Locate the cell with the specified text and output its (X, Y) center coordinate. 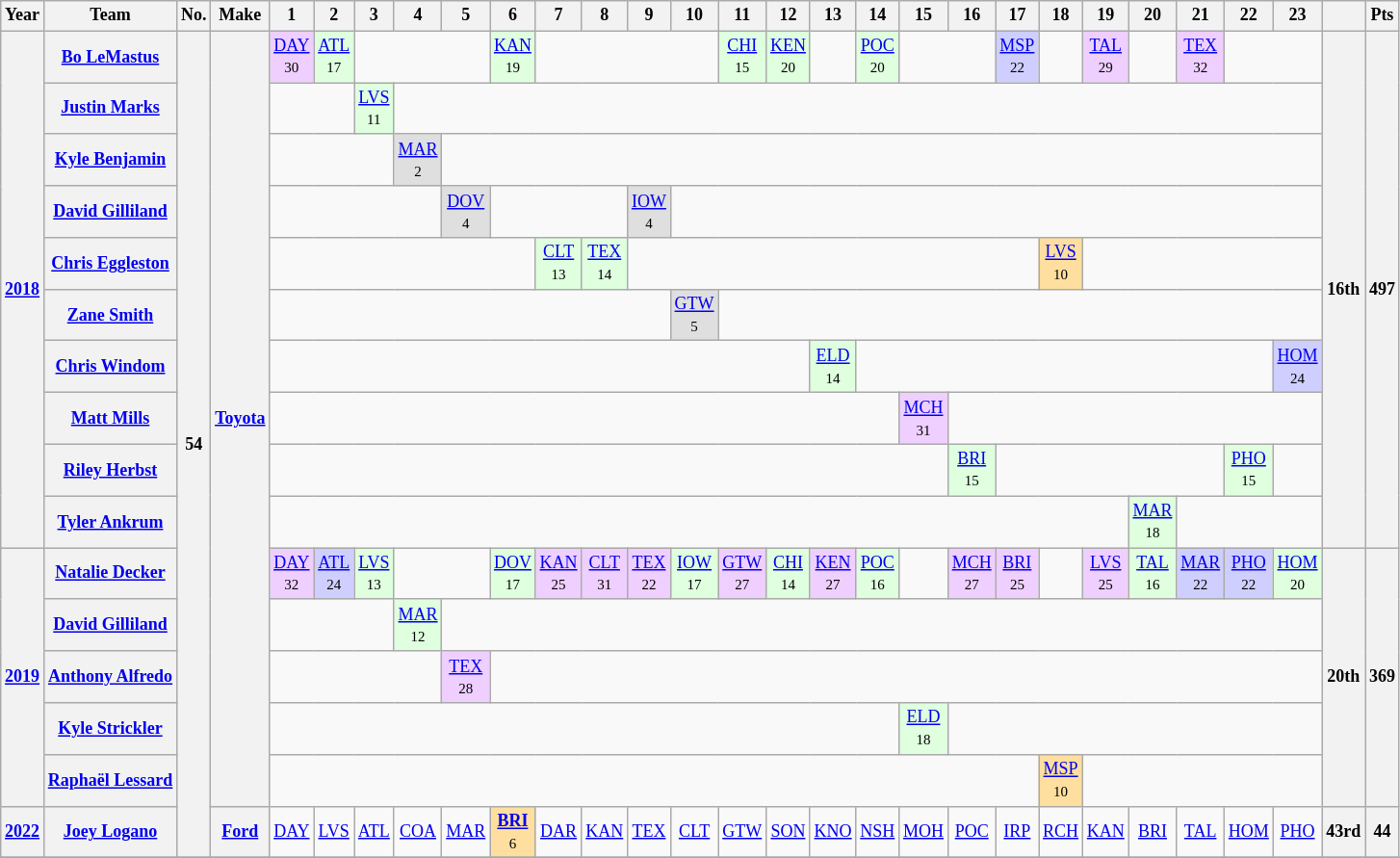
Toyota (241, 418)
Natalie Decker (110, 574)
ATL24 (334, 574)
Riley Herbst (110, 470)
Zane Smith (110, 315)
MSP10 (1061, 780)
7 (558, 15)
9 (649, 15)
18 (1061, 15)
CLT13 (558, 264)
KEN20 (789, 57)
TAL16 (1153, 574)
TAL29 (1105, 57)
Team (110, 15)
2 (334, 15)
17 (1017, 15)
1 (292, 15)
MAR (466, 832)
CHI15 (742, 57)
DAR (558, 832)
21 (1201, 15)
RCH (1061, 832)
CHI14 (789, 574)
BRI (1153, 832)
SON (789, 832)
PHO (1298, 832)
2019 (23, 677)
GTW27 (742, 574)
Year (23, 15)
20th (1344, 677)
TEX22 (649, 574)
19 (1105, 15)
POC20 (878, 57)
12 (789, 15)
44 (1383, 832)
MOH (924, 832)
Bo LeMastus (110, 57)
MAR18 (1153, 522)
10 (694, 15)
DAY32 (292, 574)
ATL (375, 832)
Pts (1383, 15)
IOW4 (649, 212)
MAR12 (418, 625)
Raphaël Lessard (110, 780)
43rd (1344, 832)
CLT (694, 832)
5 (466, 15)
POC16 (878, 574)
LVS (334, 832)
23 (1298, 15)
16 (972, 15)
LVS13 (375, 574)
LVS11 (375, 109)
MAR2 (418, 160)
16th (1344, 289)
DOV17 (513, 574)
LVS10 (1061, 264)
Ford (241, 832)
ELD14 (833, 367)
TAL (1201, 832)
PHO22 (1248, 574)
No. (194, 15)
497 (1383, 289)
HOM24 (1298, 367)
KEN27 (833, 574)
MCH31 (924, 419)
2018 (23, 289)
4 (418, 15)
KAN19 (513, 57)
DAY30 (292, 57)
11 (742, 15)
MSP22 (1017, 57)
54 (194, 445)
Chris Eggleston (110, 264)
Chris Windom (110, 367)
COA (418, 832)
KAN25 (558, 574)
369 (1383, 677)
TEX32 (1201, 57)
BRI15 (972, 470)
Justin Marks (110, 109)
14 (878, 15)
MAR22 (1201, 574)
HOM (1248, 832)
3 (375, 15)
DAY (292, 832)
8 (605, 15)
MCH27 (972, 574)
2022 (23, 832)
Matt Mills (110, 419)
LVS25 (1105, 574)
TEX (649, 832)
KNO (833, 832)
ATL17 (334, 57)
TEX14 (605, 264)
13 (833, 15)
Joey Logano (110, 832)
IOW17 (694, 574)
22 (1248, 15)
ELD18 (924, 729)
Make (241, 15)
Anthony Alfredo (110, 677)
IRP (1017, 832)
PHO15 (1248, 470)
15 (924, 15)
GTW5 (694, 315)
TEX28 (466, 677)
CLT31 (605, 574)
DOV4 (466, 212)
GTW (742, 832)
Kyle Strickler (110, 729)
Tyler Ankrum (110, 522)
NSH (878, 832)
HOM20 (1298, 574)
POC (972, 832)
BRI6 (513, 832)
BRI25 (1017, 574)
Kyle Benjamin (110, 160)
20 (1153, 15)
6 (513, 15)
